Provide the (x, y) coordinate of the cell's center where the given text is located.  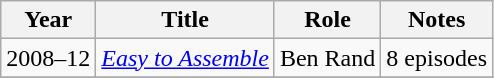
Title (186, 20)
8 episodes (437, 58)
Notes (437, 20)
Year (48, 20)
Ben Rand (327, 58)
2008–12 (48, 58)
Role (327, 20)
Easy to Assemble (186, 58)
